Extract the (x, y) coordinate from the center of the cell holding the provided text.  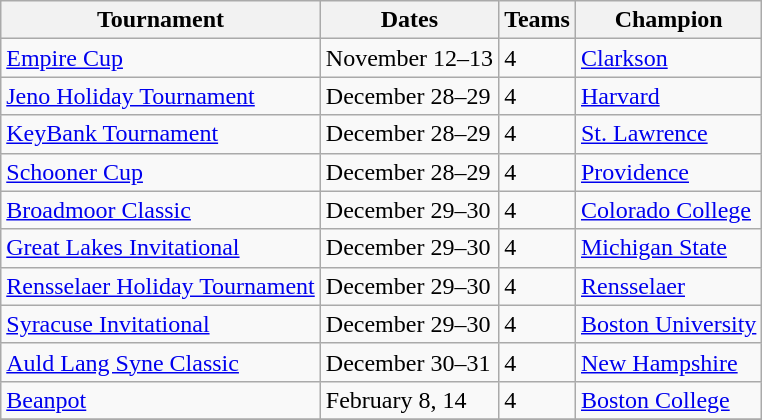
Rensselaer (668, 286)
Great Lakes Invitational (161, 248)
Empire Cup (161, 58)
Auld Lang Syne Classic (161, 362)
New Hampshire (668, 362)
Rensselaer Holiday Tournament (161, 286)
St. Lawrence (668, 134)
November 12–13 (409, 58)
Schooner Cup (161, 172)
Broadmoor Classic (161, 210)
February 8, 14 (409, 400)
Colorado College (668, 210)
Dates (409, 20)
Providence (668, 172)
Tournament (161, 20)
Boston College (668, 400)
Jeno Holiday Tournament (161, 96)
Clarkson (668, 58)
Syracuse Invitational (161, 324)
Champion (668, 20)
December 30–31 (409, 362)
KeyBank Tournament (161, 134)
Boston University (668, 324)
Beanpot (161, 400)
Harvard (668, 96)
Teams (538, 20)
Michigan State (668, 248)
